Detect which cell encompasses the target text, then output its [x, y] center coordinate. 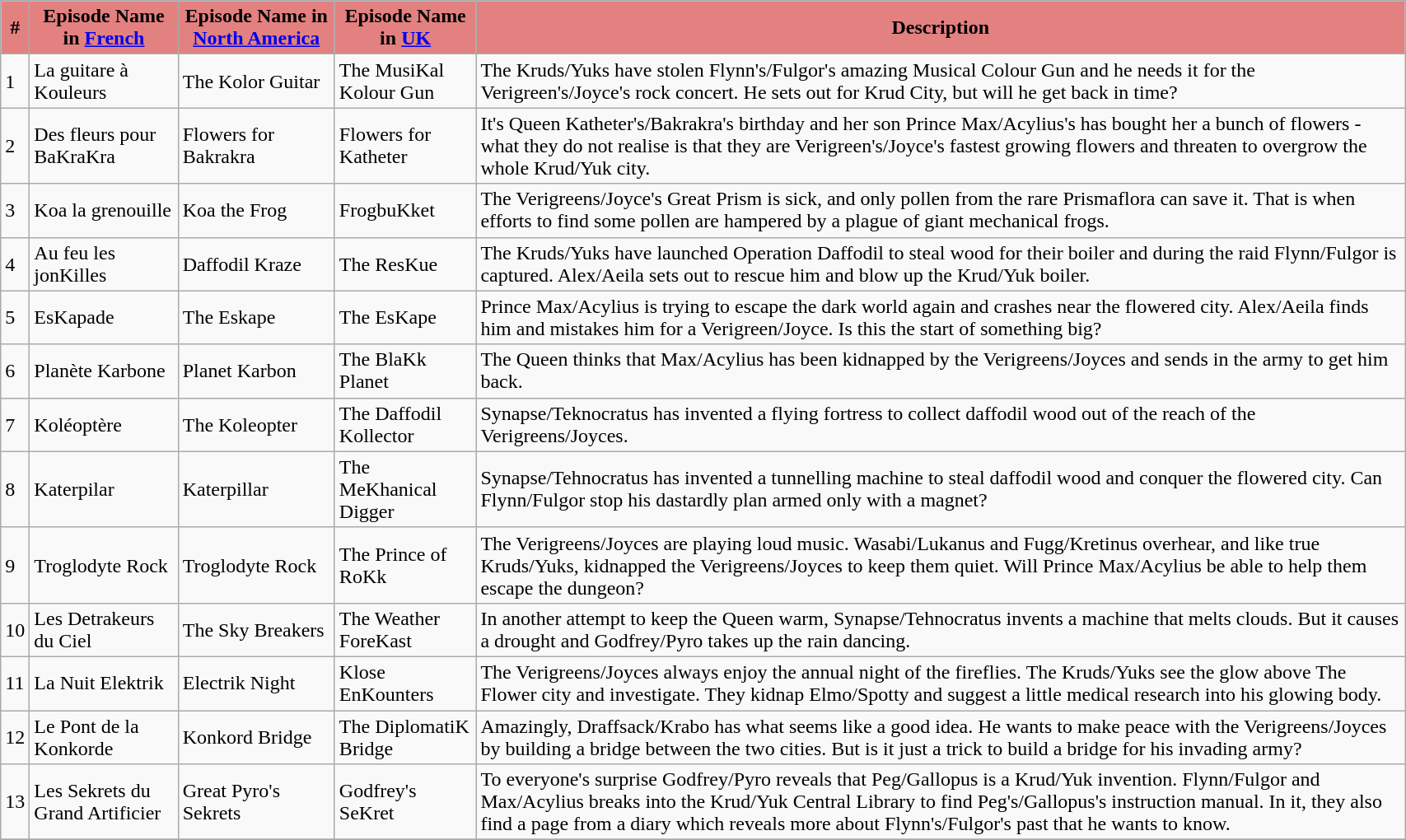
The Sky Breakers [256, 629]
The Eskape [256, 318]
Synapse/Teknocratus has invented a flying fortress to collect daffodil wood out of the reach of the Verigreens/Joyces. [941, 425]
Great Pyro's Sekrets [256, 802]
Planet Karbon [256, 371]
4 [15, 264]
11 [15, 684]
12 [15, 736]
The BlaKk Planet [405, 371]
Koa the Frog [256, 211]
9 [15, 565]
1 [15, 81]
FrogbuKket [405, 211]
Flowers for Katheter [405, 146]
Godfrey's SeKret [405, 802]
2 [15, 146]
La guitare à Kouleurs [104, 81]
Episode Name in North America [256, 28]
Episode Name in UK [405, 28]
Les Sekrets du Grand Artificier [104, 802]
# [15, 28]
Konkord Bridge [256, 736]
5 [15, 318]
Description [941, 28]
Flowers for Bakrakra [256, 146]
Planète Karbone [104, 371]
The MusiKal Kolour Gun [405, 81]
Le Pont de la Konkorde [104, 736]
EsKapade [104, 318]
The DiplomatiK Bridge [405, 736]
10 [15, 629]
Klose EnKounters [405, 684]
The Koleopter [256, 425]
The EsKape [405, 318]
Des fleurs pour BaKraKra [104, 146]
Katerpilar [104, 489]
Electrik Night [256, 684]
Katerpillar [256, 489]
7 [15, 425]
8 [15, 489]
La Nuit Elektrik [104, 684]
Koa la grenouille [104, 211]
The Prince of RoKk [405, 565]
13 [15, 802]
Koléoptère [104, 425]
Au feu les jonKilles [104, 264]
The Weather ForeKast [405, 629]
Les Detrakeurs du Ciel [104, 629]
3 [15, 211]
The Kolor Guitar [256, 81]
6 [15, 371]
Episode Name in French [104, 28]
The MeKhanical Digger [405, 489]
The Queen thinks that Max/Acylius has been kidnapped by the Verigreens/Joyces and sends in the army to get him back. [941, 371]
The Daffodil Kollector [405, 425]
Daffodil Kraze [256, 264]
The ResKue [405, 264]
